Return the (x, y) coordinate for the center point of the cell that contains the specified text.  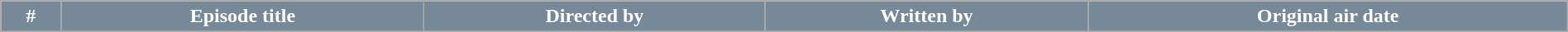
# (31, 16)
Written by (926, 16)
Directed by (595, 16)
Original air date (1328, 16)
Episode title (243, 16)
